From the cell containing the given text, extract its center point as (x, y) coordinate. 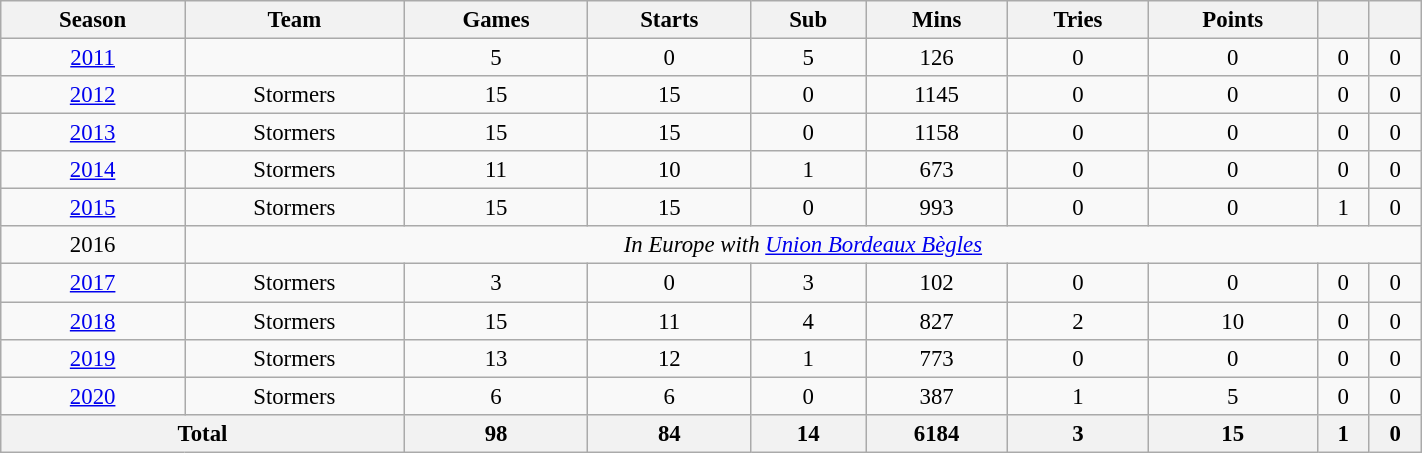
2017 (93, 283)
2020 (93, 396)
827 (937, 321)
2 (1078, 321)
Games (496, 20)
2019 (93, 358)
2013 (93, 133)
387 (937, 396)
Season (93, 20)
Starts (670, 20)
Team (295, 20)
14 (808, 433)
In Europe with Union Bordeaux Bègles (804, 245)
Sub (808, 20)
126 (937, 58)
2014 (93, 170)
13 (496, 358)
Mins (937, 20)
2015 (93, 208)
Total (202, 433)
1145 (937, 95)
84 (670, 433)
2011 (93, 58)
2012 (93, 95)
673 (937, 170)
Tries (1078, 20)
2016 (93, 245)
2018 (93, 321)
12 (670, 358)
Points (1232, 20)
4 (808, 321)
993 (937, 208)
773 (937, 358)
1158 (937, 133)
102 (937, 283)
6184 (937, 433)
98 (496, 433)
